Detect which cell encompasses the target text, then output its [x, y] center coordinate. 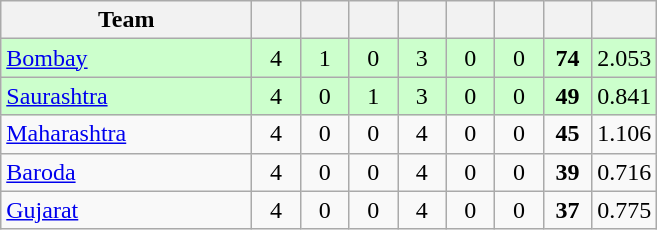
0.841 [624, 96]
Team [126, 20]
Baroda [126, 172]
37 [568, 210]
Gujarat [126, 210]
Bombay [126, 58]
49 [568, 96]
39 [568, 172]
74 [568, 58]
2.053 [624, 58]
0.775 [624, 210]
Saurashtra [126, 96]
1.106 [624, 134]
Maharashtra [126, 134]
0.716 [624, 172]
45 [568, 134]
